Provide the [X, Y] coordinate of the cell's center where the given text is located.  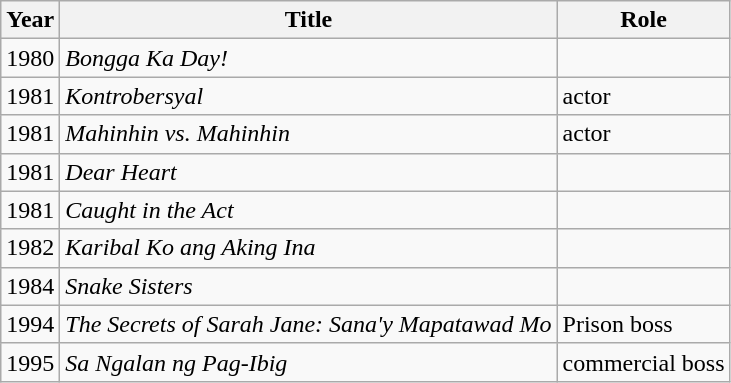
1994 [30, 324]
1995 [30, 362]
Kontrobersyal [308, 96]
1982 [30, 248]
Karibal Ko ang Aking Ina [308, 248]
Mahinhin vs. Mahinhin [308, 134]
1980 [30, 58]
Snake Sisters [308, 286]
Prison boss [644, 324]
Title [308, 20]
1984 [30, 286]
Year [30, 20]
Role [644, 20]
The Secrets of Sarah Jane: Sana'y Mapatawad Mo [308, 324]
commercial boss [644, 362]
Bongga Ka Day! [308, 58]
Caught in the Act [308, 210]
Sa Ngalan ng Pag-Ibig [308, 362]
Dear Heart [308, 172]
